Capture the cell that displays the provided text and extract its (x, y) central coordinate. 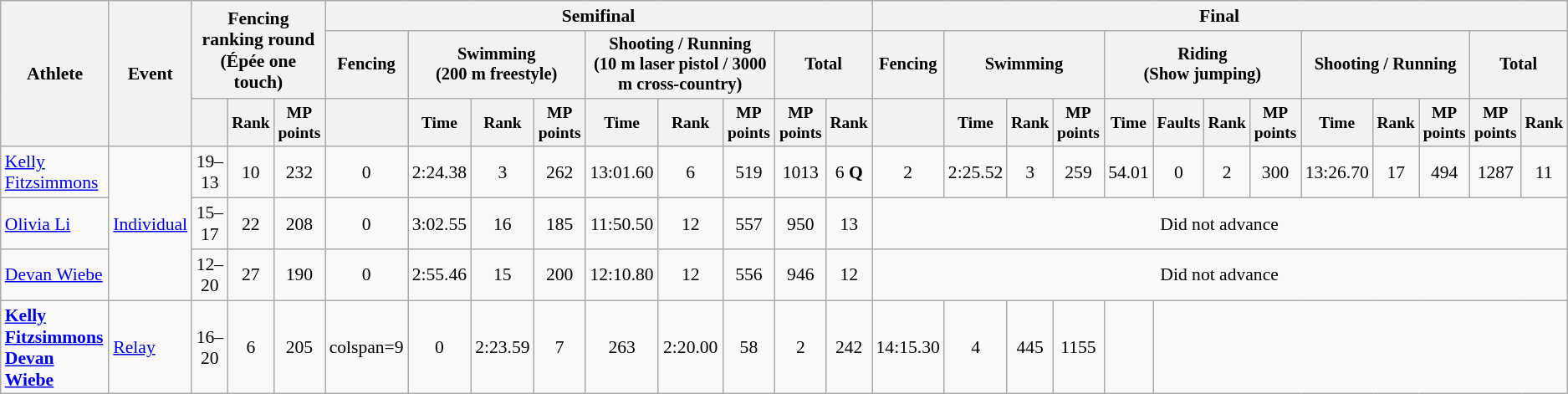
Devan Wiebe (55, 274)
232 (299, 172)
205 (299, 347)
185 (560, 224)
15–17 (209, 224)
Individual (151, 224)
1287 (1495, 172)
14:15.30 (907, 347)
Swimming (1024, 65)
242 (850, 347)
2:55.46 (440, 274)
54.01 (1129, 172)
262 (560, 172)
4 (975, 347)
11 (1544, 172)
Relay (151, 347)
11:50.50 (622, 224)
1013 (801, 172)
Olivia Li (55, 224)
Athlete (55, 74)
2:23.59 (502, 347)
1155 (1079, 347)
Shooting / Running (1386, 65)
12:10.80 (622, 274)
445 (1030, 347)
2:24.38 (440, 172)
17 (1397, 172)
300 (1274, 172)
Event (151, 74)
7 (560, 347)
Riding(Show jumping) (1203, 65)
Final (1219, 16)
27 (251, 274)
10 (251, 172)
557 (749, 224)
58 (749, 347)
Kelly Fitzsimmons (55, 172)
208 (299, 224)
colspan=9 (366, 347)
190 (299, 274)
13 (850, 224)
Kelly FitzsimmonsDevan Wiebe (55, 347)
2:25.52 (975, 172)
16–20 (209, 347)
Swimming(200 m freestyle) (497, 65)
15 (502, 274)
6 Q (850, 172)
946 (801, 274)
19–13 (209, 172)
22 (251, 224)
13:01.60 (622, 172)
Faults (1179, 122)
519 (749, 172)
3:02.55 (440, 224)
2:20.00 (691, 347)
Fencing ranking round(Épée one touch) (258, 50)
494 (1445, 172)
13:26.70 (1337, 172)
Semifinal (599, 16)
200 (560, 274)
259 (1079, 172)
950 (801, 224)
263 (622, 347)
16 (502, 224)
556 (749, 274)
12–20 (209, 274)
Shooting / Running(10 m laser pistol / 3000 m cross-country) (681, 65)
